Identify which cell holds the provided text, then report its [x, y] central coordinate. 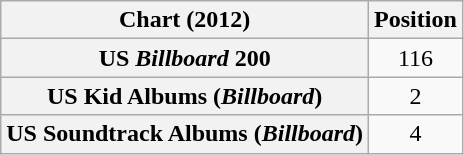
Position [416, 20]
US Kid Albums (Billboard) [185, 96]
US Soundtrack Albums (Billboard) [185, 134]
4 [416, 134]
116 [416, 58]
Chart (2012) [185, 20]
2 [416, 96]
US Billboard 200 [185, 58]
